Return the [x, y] coordinate for the center point of the cell that contains the specified text.  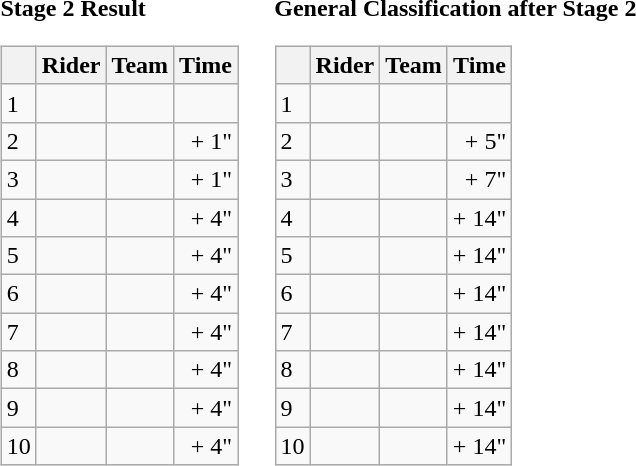
+ 5" [479, 141]
+ 7" [479, 179]
